Provide the [X, Y] coordinate of the cell's center where the given text is located.  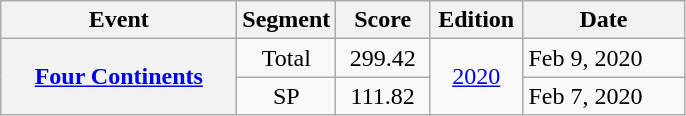
299.42 [383, 58]
Four Continents [119, 77]
Date [604, 20]
Edition [476, 20]
Feb 7, 2020 [604, 96]
111.82 [383, 96]
Score [383, 20]
Total [286, 58]
Segment [286, 20]
Feb 9, 2020 [604, 58]
SP [286, 96]
Event [119, 20]
2020 [476, 77]
